Pinpoint the cell where the given text exists, returning its (X, Y) midpoint coordinate. 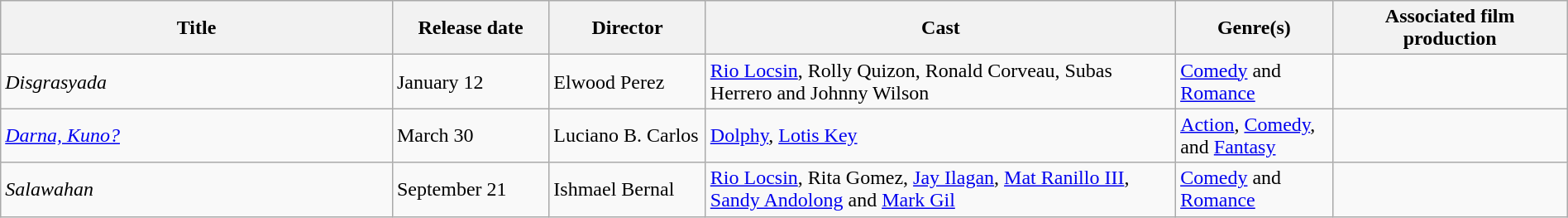
Action, Comedy, and Fantasy (1254, 136)
Cast (940, 28)
Rio Locsin, Rolly Quizon, Ronald Corveau, Subas Herrero and Johnny Wilson (940, 81)
Director (627, 28)
Elwood Perez (627, 81)
Rio Locsin, Rita Gomez, Jay Ilagan, Mat Ranillo III, Sandy Andolong and Mark Gil (940, 189)
Ishmael Bernal (627, 189)
Genre(s) (1254, 28)
Associated film production (1450, 28)
Dolphy, Lotis Key (940, 136)
Title (197, 28)
Luciano B. Carlos (627, 136)
Disgrasyada (197, 81)
March 30 (470, 136)
January 12 (470, 81)
September 21 (470, 189)
Darna, Kuno? (197, 136)
Release date (470, 28)
Salawahan (197, 189)
